Capture the cell that displays the provided text and extract its (x, y) central coordinate. 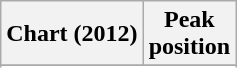
Chart (2012) (72, 34)
Peakposition (189, 34)
